Pinpoint the cell where the given text exists, returning its [X, Y] midpoint coordinate. 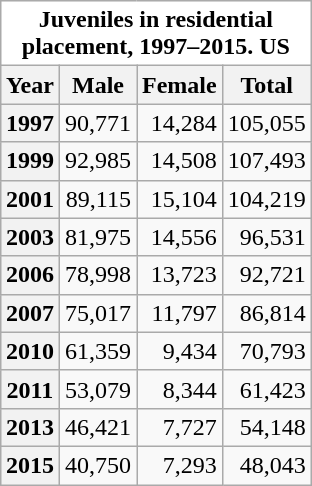
96,531 [266, 237]
14,508 [179, 161]
105,055 [266, 123]
13,723 [179, 275]
Juveniles in residentialplacement, 1997–2015. US [156, 34]
7,293 [179, 465]
1999 [30, 161]
86,814 [266, 313]
Female [179, 85]
2006 [30, 275]
81,975 [98, 237]
14,284 [179, 123]
Year [30, 85]
11,797 [179, 313]
2011 [30, 389]
92,721 [266, 275]
2001 [30, 199]
2013 [30, 427]
2010 [30, 351]
15,104 [179, 199]
7,727 [179, 427]
46,421 [98, 427]
14,556 [179, 237]
61,359 [98, 351]
92,985 [98, 161]
107,493 [266, 161]
Total [266, 85]
54,148 [266, 427]
9,434 [179, 351]
2003 [30, 237]
2015 [30, 465]
70,793 [266, 351]
61,423 [266, 389]
2007 [30, 313]
Male [98, 85]
104,219 [266, 199]
48,043 [266, 465]
78,998 [98, 275]
1997 [30, 123]
53,079 [98, 389]
8,344 [179, 389]
90,771 [98, 123]
89,115 [98, 199]
75,017 [98, 313]
40,750 [98, 465]
